For the text-containing cell, return its midpoint in (x, y) coordinate format. 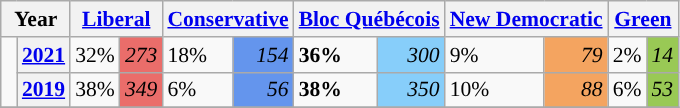
18% (198, 55)
273 (142, 55)
14 (662, 55)
300 (412, 55)
Liberal (116, 19)
79 (576, 55)
56 (264, 90)
2% (628, 55)
9% (494, 55)
349 (142, 90)
10% (494, 90)
2021 (44, 55)
32% (95, 55)
88 (576, 90)
Year (36, 19)
154 (264, 55)
Conservative (228, 19)
36% (336, 55)
New Democratic (526, 19)
Bloc Québécois (370, 19)
350 (412, 90)
53 (662, 90)
Green (644, 19)
2019 (44, 90)
